Extract the [X, Y] coordinate from the center of the cell holding the provided text.  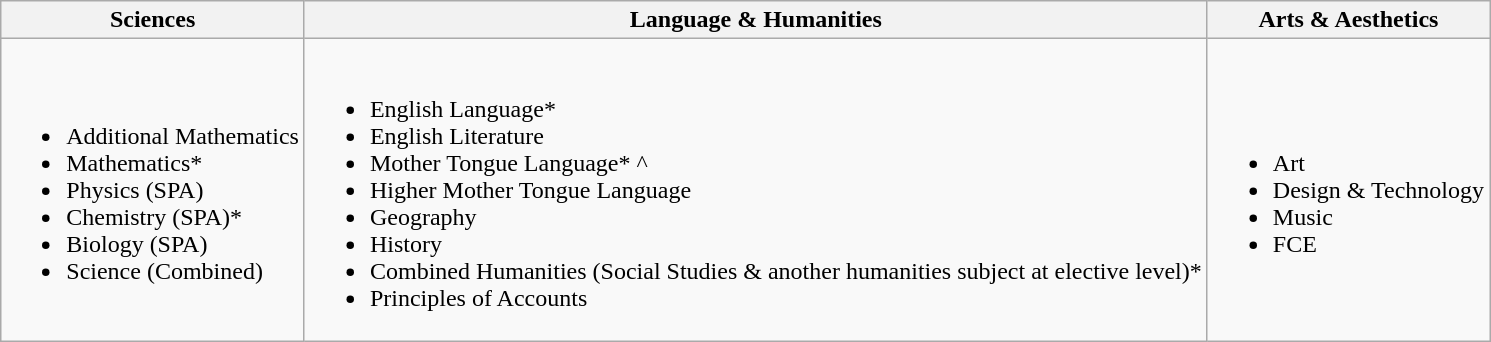
Sciences [153, 20]
ArtDesign & TechnologyMusicFCE [1348, 190]
Language & Humanities [756, 20]
Arts & Aesthetics [1348, 20]
Additional MathematicsMathematics*Physics (SPA)Chemistry (SPA)*Biology (SPA)Science (Combined) [153, 190]
